Return the (X, Y) coordinate for the center point of the cell that contains the specified text.  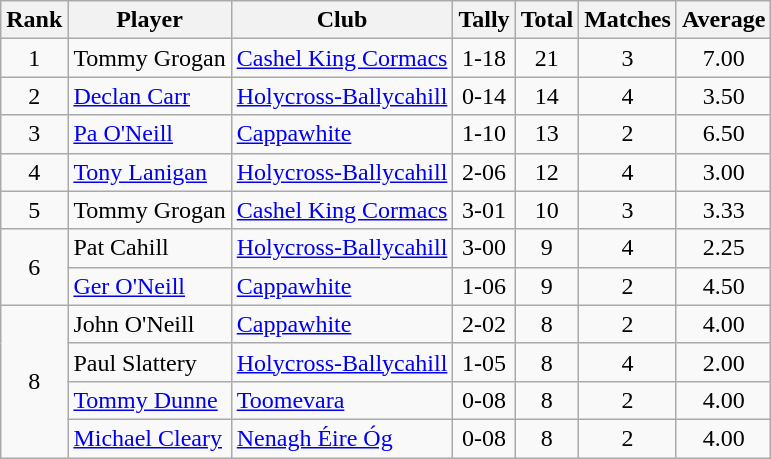
14 (547, 96)
21 (547, 58)
2-06 (484, 172)
6.50 (724, 134)
Pa O'Neill (150, 134)
3.33 (724, 210)
Average (724, 20)
10 (547, 210)
Tally (484, 20)
2-02 (484, 324)
13 (547, 134)
Total (547, 20)
3-00 (484, 248)
Declan Carr (150, 96)
Tommy Dunne (150, 400)
Ger O'Neill (150, 286)
Club (342, 20)
1 (34, 58)
Nenagh Éire Óg (342, 438)
5 (34, 210)
Matches (628, 20)
7.00 (724, 58)
Tony Lanigan (150, 172)
6 (34, 267)
0-14 (484, 96)
Paul Slattery (150, 362)
3.50 (724, 96)
12 (547, 172)
4.50 (724, 286)
Player (150, 20)
1-05 (484, 362)
2.25 (724, 248)
Michael Cleary (150, 438)
1-18 (484, 58)
3-01 (484, 210)
John O'Neill (150, 324)
2.00 (724, 362)
Pat Cahill (150, 248)
1-10 (484, 134)
Toomevara (342, 400)
3.00 (724, 172)
Rank (34, 20)
1-06 (484, 286)
